Return the (X, Y) coordinate for the center point of the cell that contains the specified text.  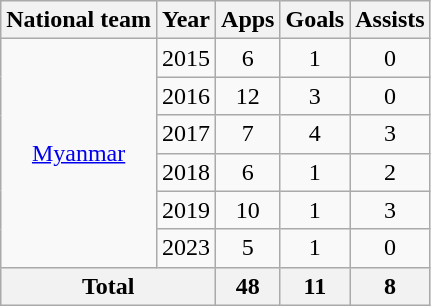
Total (108, 286)
8 (390, 286)
Year (186, 20)
48 (248, 286)
12 (248, 96)
11 (315, 286)
Assists (390, 20)
Goals (315, 20)
2015 (186, 58)
10 (248, 210)
5 (248, 248)
2 (390, 172)
2017 (186, 134)
7 (248, 134)
2016 (186, 96)
2018 (186, 172)
2019 (186, 210)
Myanmar (79, 153)
National team (79, 20)
4 (315, 134)
2023 (186, 248)
Apps (248, 20)
